Identify which cell holds the provided text, then report its [x, y] central coordinate. 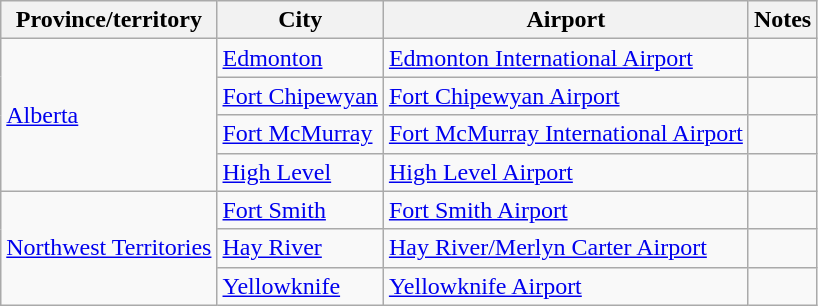
Province/territory [109, 20]
Fort Chipewyan Airport [566, 96]
Fort Smith Airport [566, 210]
Notes [782, 20]
Fort Chipewyan [300, 96]
Hay River [300, 248]
Edmonton [300, 58]
Fort Smith [300, 210]
High Level [300, 172]
Yellowknife Airport [566, 286]
Yellowknife [300, 286]
Fort McMurray International Airport [566, 134]
Airport [566, 20]
Fort McMurray [300, 134]
Edmonton International Airport [566, 58]
Hay River/Merlyn Carter Airport [566, 248]
City [300, 20]
Alberta [109, 115]
High Level Airport [566, 172]
Northwest Territories [109, 248]
